Pinpoint the cell where the given text exists, returning its (X, Y) midpoint coordinate. 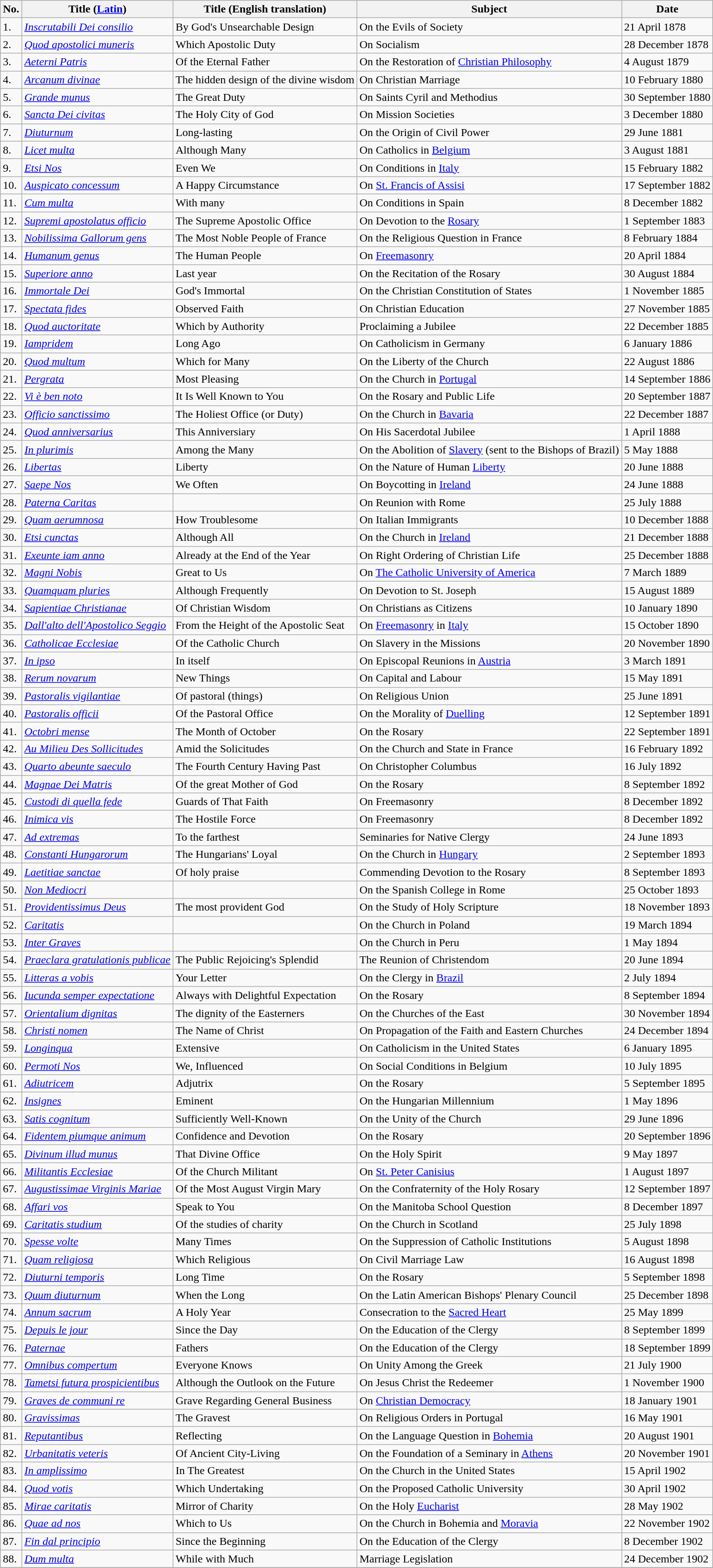
Auspicato concessum (97, 185)
20 September 1896 (667, 1136)
Reflecting (265, 1436)
Mirror of Charity (265, 1506)
On the Religious Question in France (489, 238)
On the Churches of the East (489, 1013)
Urbanitatis veteris (97, 1453)
How Troublesome (265, 520)
The Month of October (265, 731)
Magnae Dei Matris (97, 784)
Sancta Dei civitas (97, 115)
Title (Latin) (97, 9)
On the Latin American Bishops' Plenary Council (489, 1295)
59. (11, 1048)
25 June 1891 (667, 696)
Commending Devotion to the Rosary (489, 872)
On the Foundation of a Seminary in Athens (489, 1453)
Quam religiosa (97, 1259)
On the Study of Holy Scripture (489, 907)
25 December 1888 (667, 555)
24. (11, 432)
8 September 1894 (667, 995)
8 December 1882 (667, 203)
7. (11, 132)
72. (11, 1277)
35. (11, 626)
The Most Noble People of France (265, 238)
From the Height of the Apostolic Seat (265, 626)
24 June 1888 (667, 484)
Laetitiae sanctae (97, 872)
74. (11, 1312)
On the Holy Eucharist (489, 1506)
21 April 1878 (667, 27)
Longinqua (97, 1048)
On the Church and State in France (489, 749)
Etsi Nos (97, 167)
22 December 1885 (667, 326)
Magni Nobis (97, 573)
82. (11, 1453)
With many (265, 203)
Quod multum (97, 361)
18 November 1893 (667, 907)
80. (11, 1418)
New Things (265, 678)
On Catholicism in the United States (489, 1048)
On Social Conditions in Belgium (489, 1066)
The Name of Christ (265, 1030)
Quod auctoritate (97, 326)
20 June 1888 (667, 467)
In plurimis (97, 449)
On the Restoration of Christian Philosophy (489, 62)
On the Church in Hungary (489, 855)
On the Church in the United States (489, 1471)
Of Ancient City-Living (265, 1453)
On Conditions in Spain (489, 203)
Quae ad nos (97, 1524)
It Is Well Known to You (265, 397)
The Hungarians' Loyal (265, 855)
The Hostile Force (265, 819)
Au Milieu Des Sollicitudes (97, 749)
Speak to You (265, 1207)
57. (11, 1013)
On the Nature of Human Liberty (489, 467)
The Fourth Century Having Past (265, 766)
On Devotion to St. Joseph (489, 590)
The Supreme Apostolic Office (265, 221)
16 February 1892 (667, 749)
30 August 1884 (667, 273)
Praeclara gratulationis publicae (97, 960)
Extensive (265, 1048)
9. (11, 167)
Grave Regarding General Business (265, 1401)
Quarto abeunte saeculo (97, 766)
5 May 1888 (667, 449)
Depuis le jour (97, 1330)
On Saints Cyril and Methodius (489, 97)
3 August 1881 (667, 150)
On the Christian Constitution of States (489, 291)
Affari vos (97, 1207)
On the Church in Peru (489, 942)
26. (11, 467)
47. (11, 837)
Although Frequently (265, 590)
Although All (265, 538)
Among the Many (265, 449)
On Catholicism in Germany (489, 344)
On Christopher Columbus (489, 766)
A Happy Circumstance (265, 185)
76. (11, 1348)
Fin dal principio (97, 1541)
16 May 1901 (667, 1418)
Insignes (97, 1101)
85. (11, 1506)
53. (11, 942)
29 June 1881 (667, 132)
30 April 1902 (667, 1488)
34. (11, 608)
8 December 1902 (667, 1541)
5. (11, 97)
22 August 1886 (667, 361)
1 November 1900 (667, 1383)
In itself (265, 661)
Which Religious (265, 1259)
14. (11, 256)
Libertas (97, 467)
15 October 1890 (667, 626)
Caritatis studium (97, 1224)
On Conditions in Italy (489, 167)
Christi nomen (97, 1030)
10. (11, 185)
Officio sanctissimo (97, 414)
On Religious Union (489, 696)
Vi è ben noto (97, 397)
33. (11, 590)
Of the Pastoral Office (265, 713)
2 September 1893 (667, 855)
52. (11, 925)
28 May 1902 (667, 1506)
55. (11, 978)
On Christian Education (489, 309)
Everyone Knows (265, 1365)
Inter Graves (97, 942)
58. (11, 1030)
Satis cognitum (97, 1119)
Already at the End of the Year (265, 555)
The most provident God (265, 907)
On the Church in Scotland (489, 1224)
66. (11, 1171)
75. (11, 1330)
10 February 1880 (667, 80)
69. (11, 1224)
71. (11, 1259)
On the Rosary and Public Life (489, 397)
21 July 1900 (667, 1365)
Many Times (265, 1242)
56. (11, 995)
On the Proposed Catholic University (489, 1488)
Marriage Legislation (489, 1559)
On Socialism (489, 44)
18. (11, 326)
The Great Duty (265, 97)
25. (11, 449)
44. (11, 784)
On the Clergy in Brazil (489, 978)
86. (11, 1524)
When the Long (265, 1295)
20 April 1884 (667, 256)
On the Church in Ireland (489, 538)
60. (11, 1066)
Sapientiae Christianae (97, 608)
Arcanum divinae (97, 80)
10 January 1890 (667, 608)
20 November 1901 (667, 1453)
67. (11, 1189)
Cum multa (97, 203)
Constanti Hungarorum (97, 855)
19. (11, 344)
Fidentem piumque animum (97, 1136)
Of the Eternal Father (265, 62)
6. (11, 115)
On the Unity of the Church (489, 1119)
19 March 1894 (667, 925)
6 January 1886 (667, 344)
30 September 1880 (667, 97)
15. (11, 273)
Always with Delightful Expectation (265, 995)
Dum multa (97, 1559)
83. (11, 1471)
8 December 1897 (667, 1207)
Humanum genus (97, 256)
21. (11, 379)
62. (11, 1101)
88. (11, 1559)
Pergrata (97, 379)
1 May 1896 (667, 1101)
1 April 1888 (667, 432)
Although Many (265, 150)
16 July 1892 (667, 766)
On the Language Question in Bohemia (489, 1436)
On Religious Orders in Portugal (489, 1418)
73. (11, 1295)
Dall'alto dell'Apostolico Seggio (97, 626)
Annum sacrum (97, 1312)
Of the Catholic Church (265, 643)
8. (11, 150)
Adjutrix (265, 1084)
God's Immortal (265, 291)
The Holy City of God (265, 115)
20 September 1887 (667, 397)
25 October 1893 (667, 890)
On Jesus Christ the Redeemer (489, 1383)
Which for Many (265, 361)
On the Church in Poland (489, 925)
Iucunda semper expectatione (97, 995)
64. (11, 1136)
Nobilissima Gallorum gens (97, 238)
Tametsi futura prospicientibus (97, 1383)
On Freemasonry in Italy (489, 626)
That Divine Office (265, 1154)
Long Ago (265, 344)
3 March 1891 (667, 661)
51. (11, 907)
8 September 1892 (667, 784)
We, Influenced (265, 1066)
20 November 1890 (667, 643)
1 May 1894 (667, 942)
46. (11, 819)
Diuturnum (97, 132)
27 November 1885 (667, 309)
Quod apostolici muneris (97, 44)
Your Letter (265, 978)
61. (11, 1084)
11. (11, 203)
8 February 1884 (667, 238)
Orientalium dignitas (97, 1013)
45. (11, 802)
1 November 1885 (667, 291)
79. (11, 1401)
18 January 1901 (667, 1401)
Litteras a vobis (97, 978)
Quum diuturnum (97, 1295)
We Often (265, 484)
Saepe Nos (97, 484)
Custodi di quella fede (97, 802)
On Boycotting in Ireland (489, 484)
On Right Ordering of Christian Life (489, 555)
Guards of That Faith (265, 802)
No. (11, 9)
Caritatis (97, 925)
On the Holy Spirit (489, 1154)
12 September 1897 (667, 1189)
22 December 1887 (667, 414)
Observed Faith (265, 309)
21 December 1888 (667, 538)
24 June 1893 (667, 837)
5 August 1898 (667, 1242)
25 May 1899 (667, 1312)
Graves de communi re (97, 1401)
On St. Francis of Assisi (489, 185)
Even We (265, 167)
2. (11, 44)
This Anniversiary (265, 432)
On Capital and Labour (489, 678)
20. (11, 361)
On The Catholic University of America (489, 573)
Of holy praise (265, 872)
On the Liberty of the Church (489, 361)
Exeunte iam anno (97, 555)
84. (11, 1488)
Inscrutabili Dei consilio (97, 27)
8 September 1899 (667, 1330)
20 June 1894 (667, 960)
On the Recitation of the Rosary (489, 273)
On the Manitoba School Question (489, 1207)
Spesse volte (97, 1242)
On Civil Marriage Law (489, 1259)
A Holy Year (265, 1312)
Catholicae Ecclesiae (97, 643)
The Reunion of Christendom (489, 960)
Permoti Nos (97, 1066)
12 September 1891 (667, 713)
The hidden design of the divine wisdom (265, 80)
14 September 1886 (667, 379)
On the Confraternity of the Holy Rosary (489, 1189)
31. (11, 555)
By God's Unsearchable Design (265, 27)
Amid the Solicitudes (265, 749)
7 March 1889 (667, 573)
Although the Outlook on the Future (265, 1383)
The dignity of the Easterners (265, 1013)
1 August 1897 (667, 1171)
In ipso (97, 661)
Superiore anno (97, 273)
1 September 1883 (667, 221)
10 July 1895 (667, 1066)
25 July 1898 (667, 1224)
Of pastoral (things) (265, 696)
Providentissimus Deus (97, 907)
Of the Church Militant (265, 1171)
Of Christian Wisdom (265, 608)
81. (11, 1436)
70. (11, 1242)
Subject (489, 9)
On His Sacerdotal Jubilee (489, 432)
Of the Most August Virgin Mary (265, 1189)
On Mission Societies (489, 115)
Diuturni temporis (97, 1277)
40. (11, 713)
On the Spanish College in Rome (489, 890)
Immortale Dei (97, 291)
Of the studies of charity (265, 1224)
30. (11, 538)
Of the great Mother of God (265, 784)
Fathers (265, 1348)
17 September 1882 (667, 185)
15 August 1889 (667, 590)
15 May 1891 (667, 678)
15 April 1902 (667, 1471)
Liberty (265, 467)
22 September 1891 (667, 731)
28. (11, 502)
87. (11, 1541)
Quam aerumnosa (97, 520)
32. (11, 573)
Eminent (265, 1101)
Which to Us (265, 1524)
4. (11, 80)
Rerum novarum (97, 678)
Militantis Ecclesiae (97, 1171)
Great to Us (265, 573)
On Christian Marriage (489, 80)
Divinum illud munus (97, 1154)
On the Hungarian Millennium (489, 1101)
41. (11, 731)
42. (11, 749)
On the Abolition of Slavery (sent to the Bishops of Brazil) (489, 449)
Confidence and Devotion (265, 1136)
9 May 1897 (667, 1154)
On Christians as Citizens (489, 608)
37. (11, 661)
On the Evils of Society (489, 27)
6 January 1895 (667, 1048)
12. (11, 221)
Octobri mense (97, 731)
10 December 1888 (667, 520)
Long-lasting (265, 132)
50. (11, 890)
4 August 1879 (667, 62)
On Slavery in the Missions (489, 643)
On Propagation of the Faith and Eastern Churches (489, 1030)
Adiutricem (97, 1084)
Etsi cunctas (97, 538)
Augustissimae Virginis Mariae (97, 1189)
On the Morality of Duelling (489, 713)
Spectata fides (97, 309)
Consecration to the Sacred Heart (489, 1312)
While with Much (265, 1559)
16. (11, 291)
22. (11, 397)
Pastoralis vigilantiae (97, 696)
13. (11, 238)
15 February 1882 (667, 167)
On Devotion to the Rosary (489, 221)
In The Greatest (265, 1471)
Paternae (97, 1348)
5 September 1895 (667, 1084)
Since the Day (265, 1330)
17. (11, 309)
29 June 1896 (667, 1119)
On the Suppression of Catholic Institutions (489, 1242)
23. (11, 414)
3 December 1880 (667, 115)
On St. Peter Canisius (489, 1171)
63. (11, 1119)
Long Time (265, 1277)
18 September 1899 (667, 1348)
36. (11, 643)
Iampridem (97, 344)
Date (667, 9)
Non Mediocri (97, 890)
Which Apostolic Duty (265, 44)
48. (11, 855)
In amplissimo (97, 1471)
Which by Authority (265, 326)
16 August 1898 (667, 1259)
To the farthest (265, 837)
On Unity Among the Greek (489, 1365)
Proclaiming a Jubilee (489, 326)
The Holiest Office (or Duty) (265, 414)
Mirae caritatis (97, 1506)
49. (11, 872)
20 August 1901 (667, 1436)
24 December 1902 (667, 1559)
39. (11, 696)
Aeterni Patris (97, 62)
Inimica vis (97, 819)
The Public Rejoicing's Splendid (265, 960)
Sufficiently Well-Known (265, 1119)
On the Church in Bohemia and Moravia (489, 1524)
54. (11, 960)
On the Church in Portugal (489, 379)
Pastoralis officii (97, 713)
Reputantibus (97, 1436)
24 December 1894 (667, 1030)
38. (11, 678)
Grande munus (97, 97)
On the Origin of Civil Power (489, 132)
Gravissimas (97, 1418)
Paterna Caritas (97, 502)
On Catholics in Belgium (489, 150)
Most Pleasing (265, 379)
3. (11, 62)
The Gravest (265, 1418)
22 November 1902 (667, 1524)
Seminaries for Native Clergy (489, 837)
5 September 1898 (667, 1277)
Last year (265, 273)
Quamquam pluries (97, 590)
1. (11, 27)
On Episcopal Reunions in Austria (489, 661)
On Christian Democracy (489, 1401)
The Human People (265, 256)
43. (11, 766)
68. (11, 1207)
25 July 1888 (667, 502)
29. (11, 520)
Licet multa (97, 150)
Title (English translation) (265, 9)
Quod anniversarius (97, 432)
Omnibus compertum (97, 1365)
Which Undertaking (265, 1488)
77. (11, 1365)
65. (11, 1154)
27. (11, 484)
8 September 1893 (667, 872)
On Reunion with Rome (489, 502)
25 December 1898 (667, 1295)
Ad extremas (97, 837)
78. (11, 1383)
28 December 1878 (667, 44)
On Italian Immigrants (489, 520)
Since the Beginning (265, 1541)
2 July 1894 (667, 978)
30 November 1894 (667, 1013)
Supremi apostolatus officio (97, 221)
On the Church in Bavaria (489, 414)
Quod votis (97, 1488)
